From the cell containing the given text, extract its center point as (x, y) coordinate. 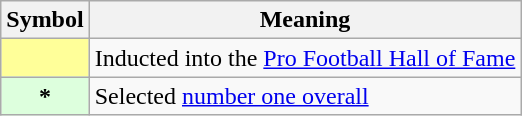
Inducted into the Pro Football Hall of Fame (305, 58)
Selected number one overall (305, 96)
Meaning (305, 20)
Symbol (45, 20)
* (45, 96)
